Search for the cell housing the specified text and yield its [X, Y] center coordinate. 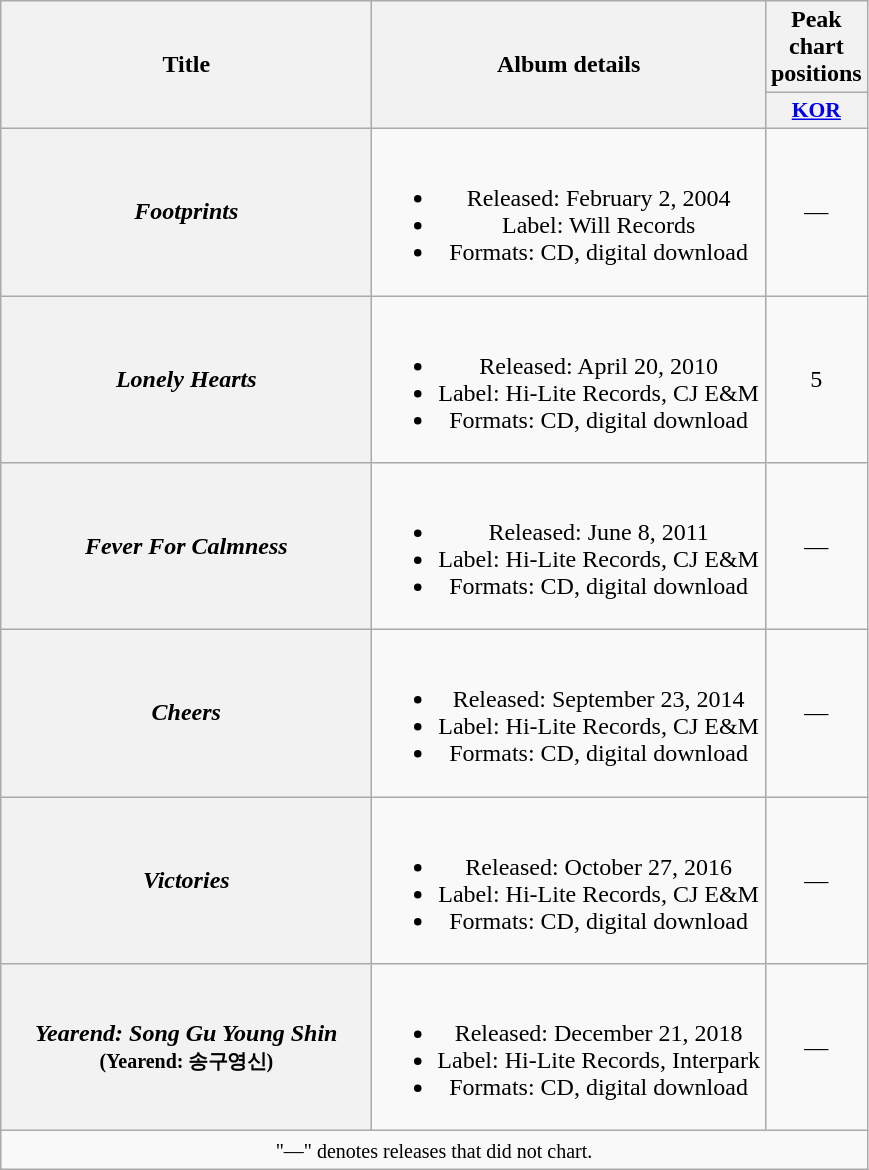
Fever For Calmness [186, 546]
Released: September 23, 2014Label: Hi-Lite Records, CJ E&MFormats: CD, digital download [569, 714]
Released: April 20, 2010Label: Hi-Lite Records, CJ E&MFormats: CD, digital download [569, 380]
Peak chart positions [816, 47]
Released: December 21, 2018Label: Hi-Lite Records, InterparkFormats: CD, digital download [569, 1048]
Lonely Hearts [186, 380]
Released: June 8, 2011Label: Hi-Lite Records, CJ E&MFormats: CD, digital download [569, 546]
Cheers [186, 714]
5 [816, 380]
KOR [816, 111]
Footprints [186, 212]
Title [186, 65]
"—" denotes releases that did not chart. [434, 1150]
Released: February 2, 2004Label: Will RecordsFormats: CD, digital download [569, 212]
Released: October 27, 2016Label: Hi-Lite Records, CJ E&MFormats: CD, digital download [569, 880]
Album details [569, 65]
Victories [186, 880]
Yearend: Song Gu Young Shin (Yearend: 송구영신) [186, 1048]
